Provide the [x, y] coordinate of the cell's center where the given text is located.  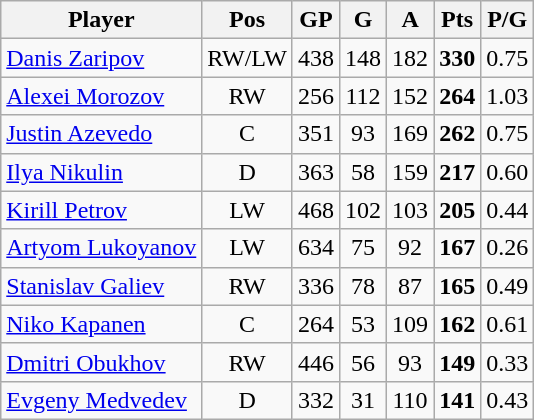
Danis Zaripov [102, 58]
363 [316, 172]
Pos [248, 20]
GP [316, 20]
336 [316, 286]
102 [362, 210]
112 [362, 96]
P/G [508, 20]
109 [410, 324]
159 [410, 172]
634 [316, 248]
75 [362, 248]
167 [458, 248]
56 [362, 362]
162 [458, 324]
182 [410, 58]
Pts [458, 20]
Dmitri Obukhov [102, 362]
148 [362, 58]
103 [410, 210]
58 [362, 172]
RW/LW [248, 58]
87 [410, 286]
Niko Kapanen [102, 324]
Kirill Petrov [102, 210]
Justin Azevedo [102, 134]
169 [410, 134]
Stanislav Galiev [102, 286]
Ilya Nikulin [102, 172]
332 [316, 400]
0.60 [508, 172]
152 [410, 96]
468 [316, 210]
53 [362, 324]
Alexei Morozov [102, 96]
149 [458, 362]
262 [458, 134]
217 [458, 172]
78 [362, 286]
141 [458, 400]
Player [102, 20]
205 [458, 210]
351 [316, 134]
1.03 [508, 96]
G [362, 20]
438 [316, 58]
330 [458, 58]
256 [316, 96]
165 [458, 286]
0.61 [508, 324]
110 [410, 400]
A [410, 20]
0.49 [508, 286]
0.43 [508, 400]
0.44 [508, 210]
0.33 [508, 362]
Artyom Lukoyanov [102, 248]
Evgeny Medvedev [102, 400]
92 [410, 248]
0.26 [508, 248]
446 [316, 362]
31 [362, 400]
